Provide the [x, y] coordinate of the cell's center where the given text is located.  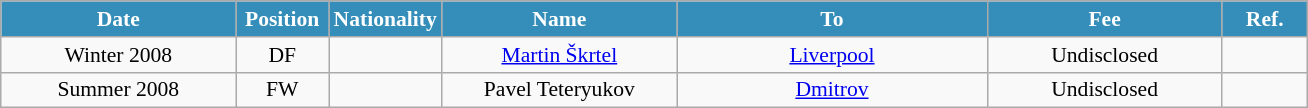
DF [282, 55]
Name [560, 19]
To [832, 19]
Nationality [384, 19]
Winter 2008 [118, 55]
Fee [1104, 19]
Pavel Teteryukov [560, 90]
Summer 2008 [118, 90]
Liverpool [832, 55]
FW [282, 90]
Martin Škrtel [560, 55]
Ref. [1264, 19]
Date [118, 19]
Dmitrov [832, 90]
Position [282, 19]
